Pinpoint the cell where the given text exists, returning its [X, Y] midpoint coordinate. 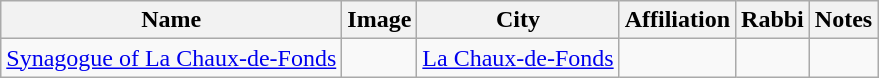
Affiliation [677, 20]
Name [172, 20]
Synagogue of La Chaux-de-Fonds [172, 58]
Notes [843, 20]
La Chaux-de-Fonds [518, 58]
Rabbi [773, 20]
Image [380, 20]
City [518, 20]
